Detect which cell encompasses the target text, then output its (x, y) center coordinate. 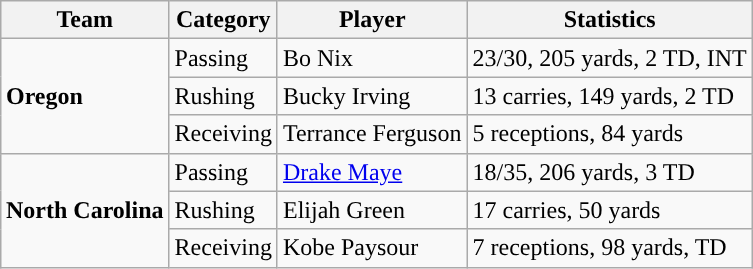
Kobe Paysour (372, 248)
Team (84, 20)
Elijah Green (372, 210)
Terrance Ferguson (372, 134)
Statistics (610, 20)
23/30, 205 yards, 2 TD, INT (610, 58)
18/35, 206 yards, 3 TD (610, 172)
13 carries, 149 yards, 2 TD (610, 96)
7 receptions, 98 yards, TD (610, 248)
Player (372, 20)
5 receptions, 84 yards (610, 134)
Bucky Irving (372, 96)
17 carries, 50 yards (610, 210)
Category (223, 20)
Bo Nix (372, 58)
Drake Maye (372, 172)
North Carolina (84, 210)
Oregon (84, 96)
